Scan for the cell matching the given text and deliver its (x, y) coordinate at center. 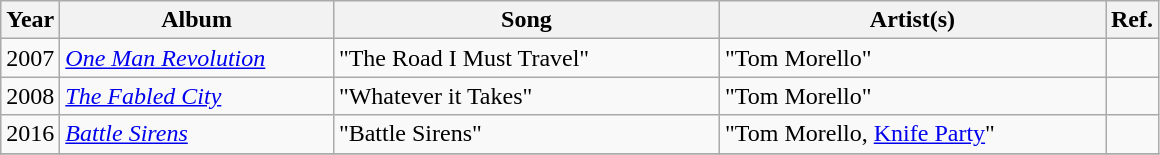
2008 (30, 96)
Ref. (1132, 20)
2016 (30, 134)
The Fabled City (197, 96)
"Tom Morello, Knife Party" (912, 134)
2007 (30, 58)
Artist(s) (912, 20)
Song (526, 20)
Battle Sirens (197, 134)
"The Road I Must Travel" (526, 58)
"Battle Sirens" (526, 134)
One Man Revolution (197, 58)
Album (197, 20)
"Whatever it Takes" (526, 96)
Year (30, 20)
